From the cell containing the given text, extract its center point as [x, y] coordinate. 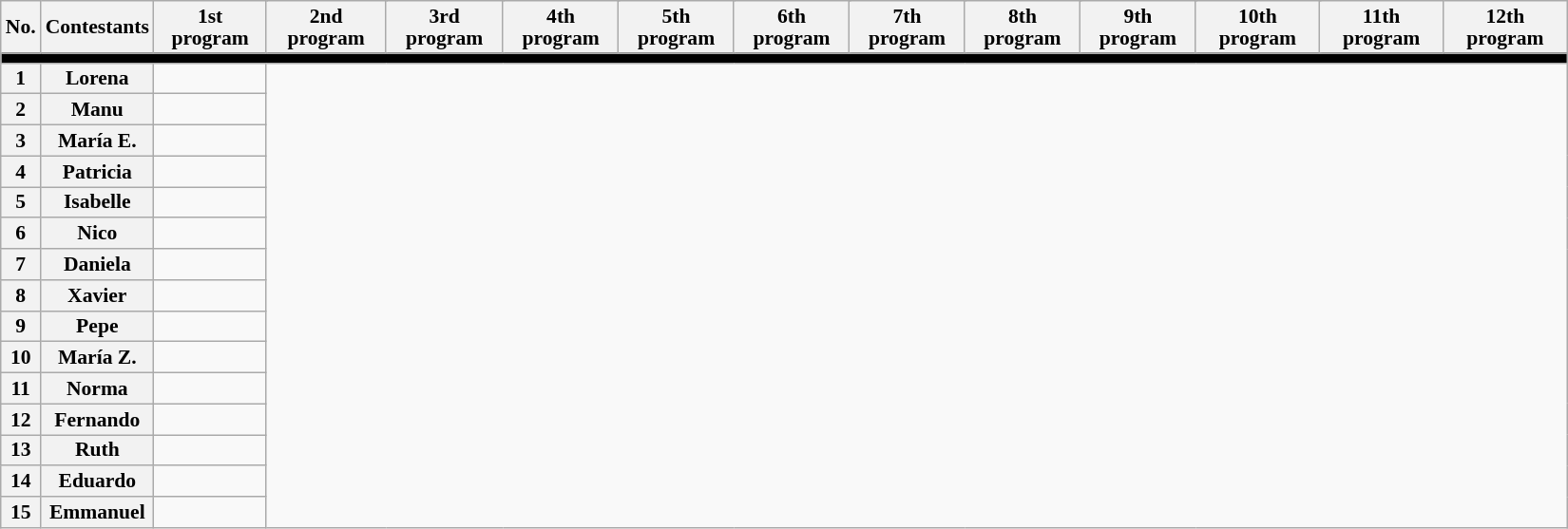
Emmanuel [97, 513]
Patricia [97, 171]
5 [21, 203]
1st program [210, 27]
Eduardo [97, 482]
Nico [97, 234]
4th program [561, 27]
7th program [907, 27]
11th program [1382, 27]
8th program [1023, 27]
10th program [1258, 27]
Lorena [97, 78]
6 [21, 234]
Norma [97, 389]
3rd program [445, 27]
4 [21, 171]
15 [21, 513]
Fernando [97, 420]
Ruth [97, 450]
2 [21, 110]
No. [21, 27]
Pepe [97, 327]
Manu [97, 110]
8 [21, 296]
12 [21, 420]
13 [21, 450]
2nd program [326, 27]
1 [21, 78]
Xavier [97, 296]
9 [21, 327]
14 [21, 482]
Contestants [97, 27]
Daniela [97, 264]
Isabelle [97, 203]
3 [21, 141]
María E. [97, 141]
María Z. [97, 357]
5th program [677, 27]
6th program [791, 27]
9th program [1138, 27]
10 [21, 357]
7 [21, 264]
11 [21, 389]
12th program [1505, 27]
